Search for the cell housing the specified text and yield its [X, Y] center coordinate. 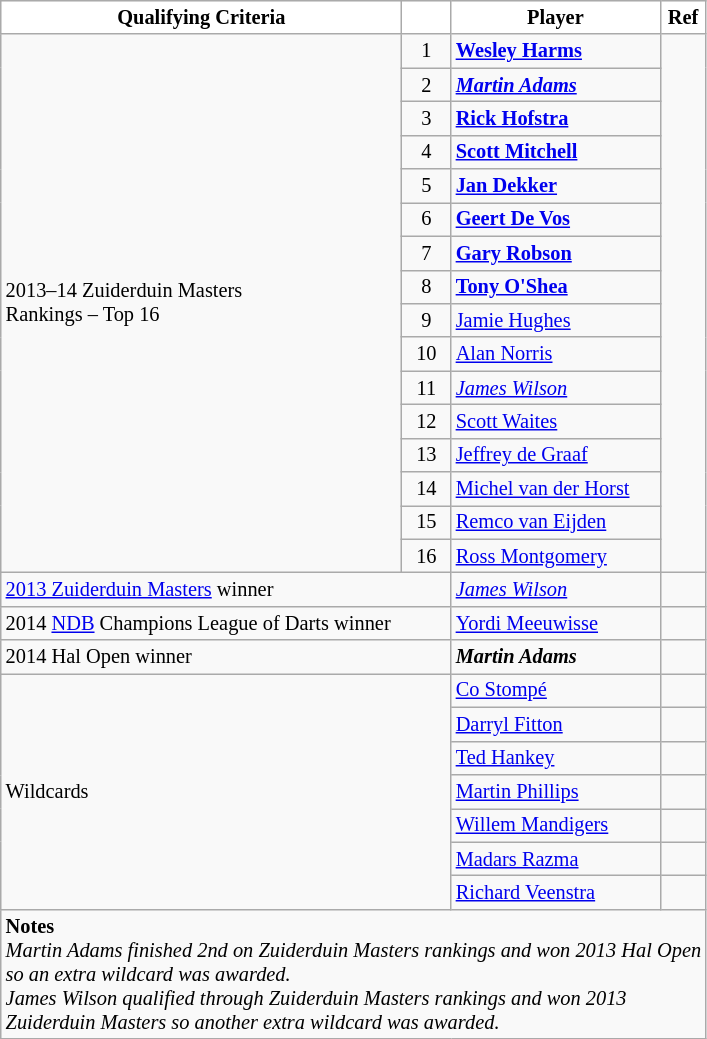
14 [426, 489]
13 [426, 455]
Martin Phillips [556, 791]
Co Stompé [556, 690]
12 [426, 421]
1 [426, 51]
11 [426, 388]
2014 NDB Champions League of Darts winner [226, 623]
Tony O'Shea [556, 287]
5 [426, 186]
Yordi Meeuwisse [556, 623]
Willem Mandigers [556, 825]
7 [426, 253]
Richard Veenstra [556, 892]
Madars Razma [556, 859]
10 [426, 354]
2013–14 Zuiderduin MastersRankings – Top 16 [202, 303]
15 [426, 522]
Scott Mitchell [556, 152]
2013 Zuiderduin Masters winner [226, 589]
Wildcards [226, 791]
Ross Montgomery [556, 556]
Ted Hankey [556, 758]
16 [426, 556]
Jeffrey de Graaf [556, 455]
Player [556, 17]
6 [426, 219]
2 [426, 85]
Wesley Harms [556, 51]
Scott Waites [556, 421]
9 [426, 320]
Darryl Fitton [556, 724]
Jamie Hughes [556, 320]
Qualifying Criteria [202, 17]
Geert De Vos [556, 219]
Rick Hofstra [556, 118]
Jan Dekker [556, 186]
Remco van Eijden [556, 522]
Ref [683, 17]
Michel van der Horst [556, 489]
Alan Norris [556, 354]
Gary Robson [556, 253]
8 [426, 287]
3 [426, 118]
4 [426, 152]
2014 Hal Open winner [226, 657]
